Provide the (x, y) coordinate of the cell's center where the given text is located.  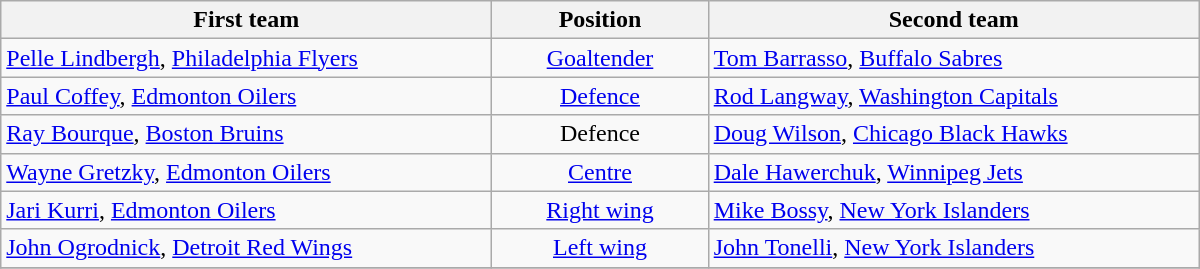
John Tonelli, New York Islanders (954, 248)
Left wing (600, 248)
Ray Bourque, Boston Bruins (246, 134)
Jari Kurri, Edmonton Oilers (246, 210)
Second team (954, 20)
Wayne Gretzky, Edmonton Oilers (246, 172)
Goaltender (600, 58)
Tom Barrasso, Buffalo Sabres (954, 58)
Pelle Lindbergh, Philadelphia Flyers (246, 58)
Centre (600, 172)
First team (246, 20)
Right wing (600, 210)
John Ogrodnick, Detroit Red Wings (246, 248)
Mike Bossy, New York Islanders (954, 210)
Paul Coffey, Edmonton Oilers (246, 96)
Position (600, 20)
Doug Wilson, Chicago Black Hawks (954, 134)
Rod Langway, Washington Capitals (954, 96)
Dale Hawerchuk, Winnipeg Jets (954, 172)
